Determine the [x, y] coordinate at the center of the cell enclosing the given text.  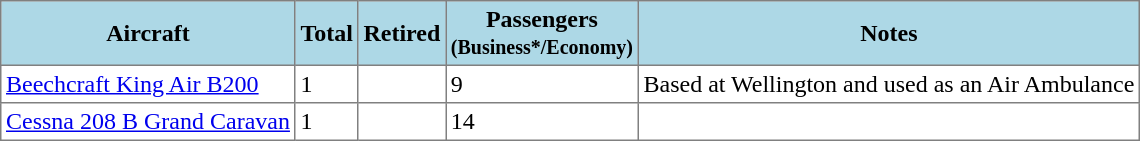
9 [542, 84]
14 [542, 122]
Retired [402, 33]
Beechcraft King Air B200 [148, 84]
Cessna 208 B Grand Caravan [148, 122]
Total [326, 33]
Aircraft [148, 33]
Notes [888, 33]
Based at Wellington and used as an Air Ambulance [888, 84]
Passengers (Business*/Economy) [542, 33]
